Locate the cell with the specified text and output its (X, Y) center coordinate. 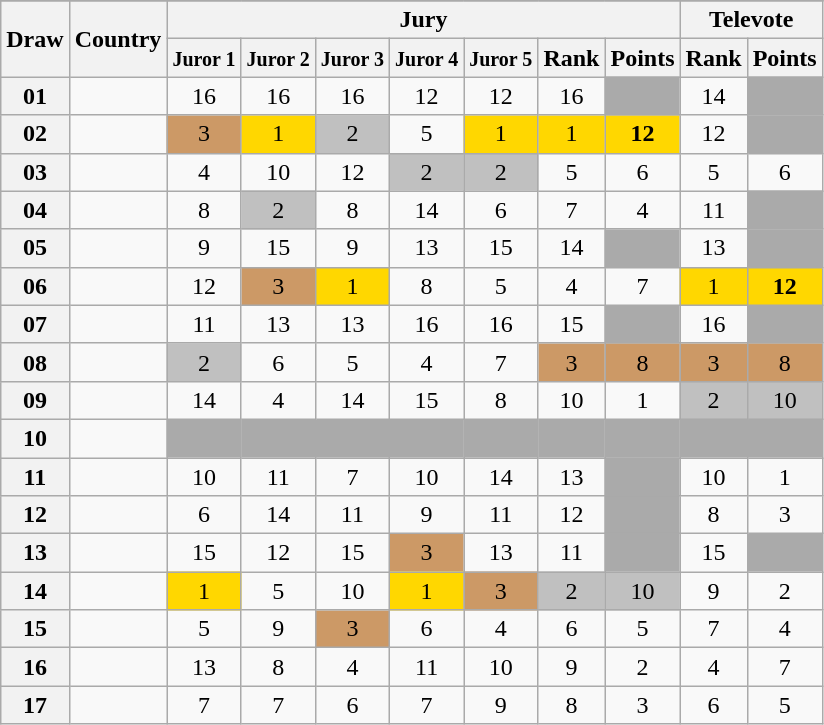
Juror 3 (352, 58)
09 (35, 400)
01 (35, 96)
07 (35, 324)
Draw (35, 39)
04 (35, 210)
17 (35, 705)
03 (35, 172)
Televote (751, 20)
Juror 4 (426, 58)
02 (35, 134)
Juror 1 (204, 58)
Juror 5 (501, 58)
08 (35, 362)
Juror 2 (278, 58)
06 (35, 286)
05 (35, 248)
Jury (424, 20)
Country (118, 39)
